Detect which cell encompasses the target text, then output its (x, y) center coordinate. 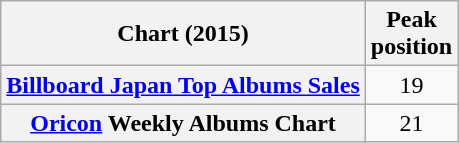
Chart (2015) (184, 34)
Peakposition (411, 34)
19 (411, 85)
Billboard Japan Top Albums Sales (184, 85)
Oricon Weekly Albums Chart (184, 123)
21 (411, 123)
